Output the [x, y] coordinate of the center of the cell containing the given text.  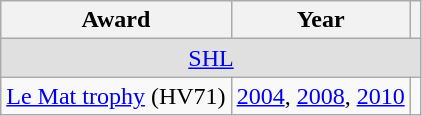
Year [320, 20]
Le Mat trophy (HV71) [116, 96]
SHL [211, 58]
2004, 2008, 2010 [320, 96]
Award [116, 20]
